Pinpoint the cell where the given text exists, returning its (x, y) midpoint coordinate. 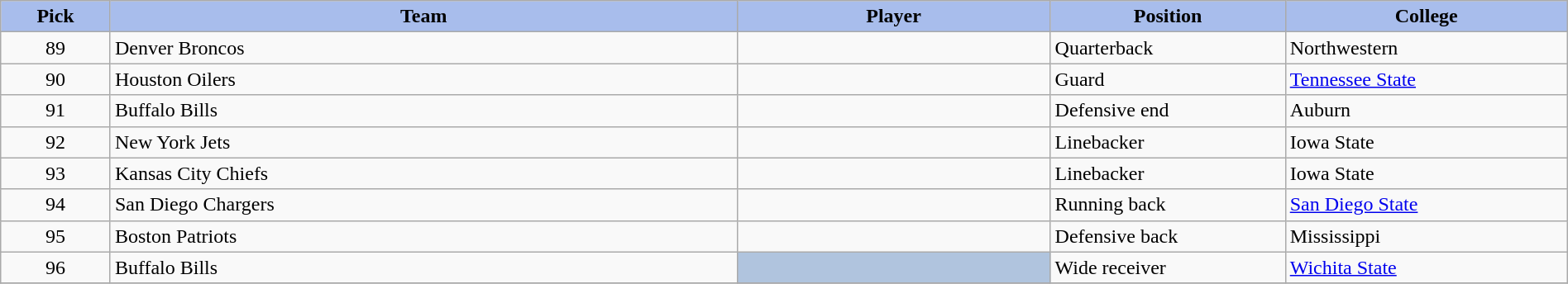
College (1426, 17)
90 (56, 79)
94 (56, 205)
Boston Patriots (423, 236)
Guard (1168, 79)
96 (56, 267)
Northwestern (1426, 48)
Tennessee State (1426, 79)
95 (56, 236)
Player (893, 17)
San Diego State (1426, 205)
Team (423, 17)
Position (1168, 17)
New York Jets (423, 142)
92 (56, 142)
Quarterback (1168, 48)
Mississippi (1426, 236)
Defensive back (1168, 236)
Pick (56, 17)
San Diego Chargers (423, 205)
93 (56, 173)
Defensive end (1168, 111)
91 (56, 111)
Denver Broncos (423, 48)
Kansas City Chiefs (423, 173)
Auburn (1426, 111)
Houston Oilers (423, 79)
89 (56, 48)
Wichita State (1426, 267)
Running back (1168, 205)
Wide receiver (1168, 267)
